Find where the given text appears and provide that cell's center as (x, y) coordinate. 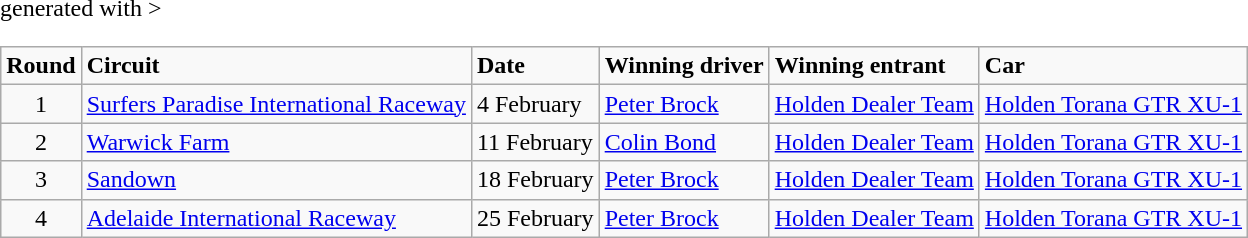
Adelaide International Raceway (276, 218)
Date (535, 66)
18 February (535, 180)
Winning entrant (874, 66)
Sandown (276, 180)
Car (1113, 66)
3 (41, 180)
Surfers Paradise International Raceway (276, 104)
Circuit (276, 66)
1 (41, 104)
Warwick Farm (276, 142)
25 February (535, 218)
4 February (535, 104)
Round (41, 66)
2 (41, 142)
11 February (535, 142)
Winning driver (684, 66)
4 (41, 218)
Colin Bond (684, 142)
